Extract the [x, y] coordinate from the center of the cell holding the provided text.  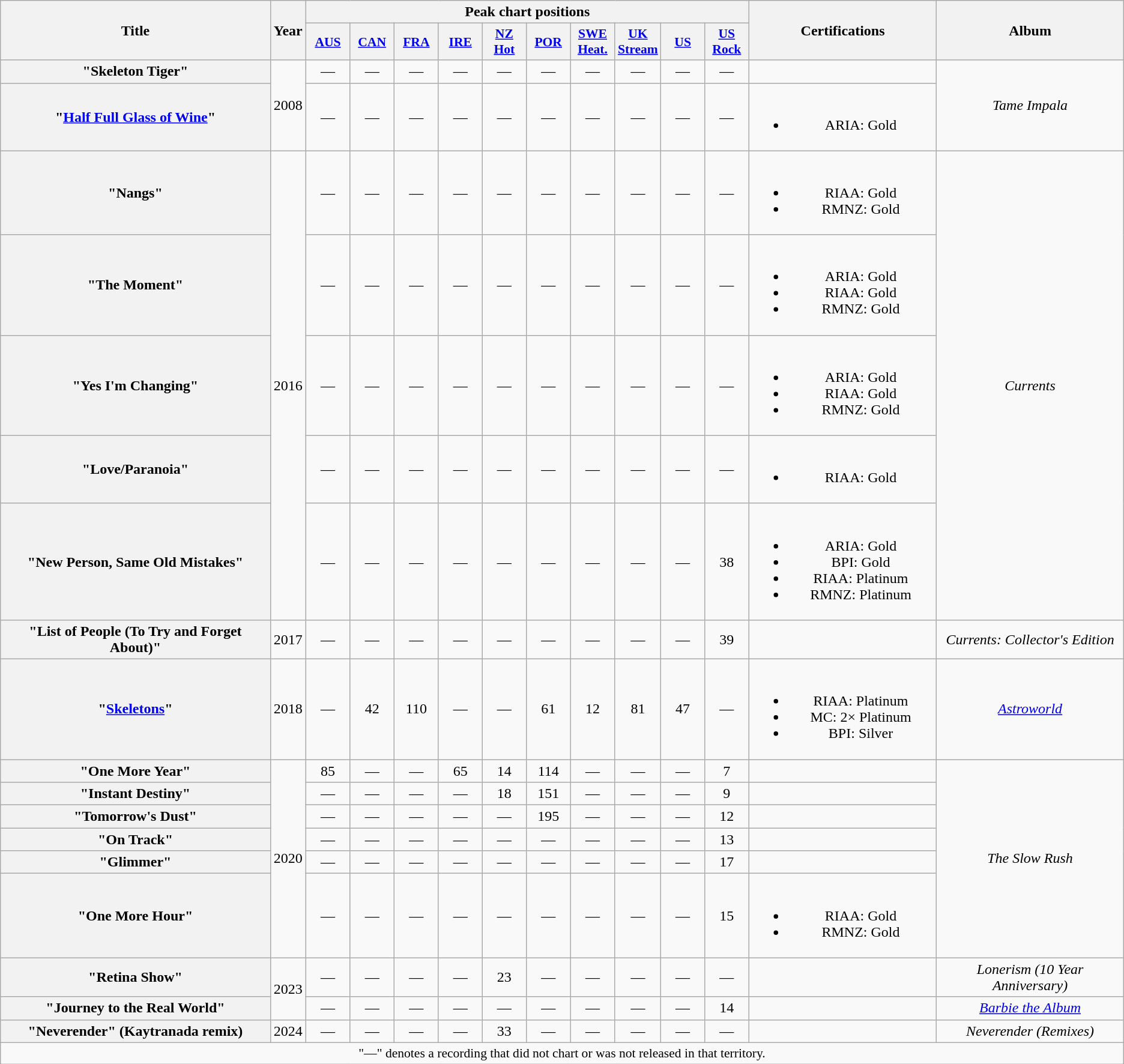
65 [460, 770]
NZHot [504, 42]
195 [548, 817]
SWEHeat. [593, 42]
Neverender (Remixes) [1030, 1031]
Album [1030, 30]
Year [288, 30]
"Nangs" [136, 193]
"The Moment" [136, 285]
39 [727, 639]
ARIA: GoldBPI: GoldRIAA: PlatinumRMNZ: Platinum [843, 561]
151 [548, 794]
15 [727, 916]
61 [548, 709]
2016 [288, 385]
2018 [288, 709]
"List of People (To Try and Forget About)" [136, 639]
"Skeletons" [136, 709]
Currents: Collector's Edition [1030, 639]
"New Person, Same Old Mistakes" [136, 561]
"One More Hour" [136, 916]
"Journey to the Real World" [136, 1008]
81 [638, 709]
FRA [417, 42]
"Love/Paranoia" [136, 470]
23 [504, 978]
RIAA: PlatinumMC: 2× PlatinumBPI: Silver [843, 709]
"Instant Destiny" [136, 794]
AUS [328, 42]
Astroworld [1030, 709]
2017 [288, 639]
7 [727, 770]
Barbie the Album [1030, 1008]
33 [504, 1031]
Title [136, 30]
IRE [460, 42]
2024 [288, 1031]
17 [727, 862]
"On Track" [136, 839]
2020 [288, 858]
CAN [372, 42]
18 [504, 794]
2008 [288, 106]
Certifications [843, 30]
110 [417, 709]
UKStream [638, 42]
38 [727, 561]
"One More Year" [136, 770]
"Retina Show" [136, 978]
"Tomorrow's Dust" [136, 817]
85 [328, 770]
42 [372, 709]
13 [727, 839]
"Glimmer" [136, 862]
ARIA: Gold [843, 116]
Peak chart positions [527, 12]
114 [548, 770]
47 [683, 709]
Tame Impala [1030, 106]
9 [727, 794]
"Yes I'm Changing" [136, 385]
USRock [727, 42]
The Slow Rush [1030, 858]
2023 [288, 988]
US [683, 42]
POR [548, 42]
RIAA: Gold [843, 470]
Lonerism (10 Year Anniversary) [1030, 978]
"Half Full Glass of Wine" [136, 116]
"—" denotes a recording that did not chart or was not released in that territory. [562, 1053]
"Neverender" (Kaytranada remix) [136, 1031]
"Skeleton Tiger" [136, 71]
Currents [1030, 385]
